Determine the (X, Y) coordinate at the center of the cell enclosing the given text.  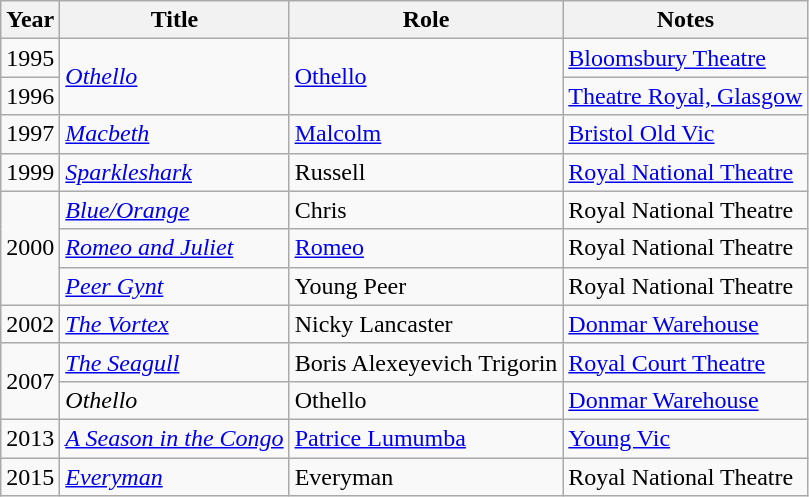
The Seagull (174, 362)
2013 (30, 438)
Boris Alexeyevich Trigorin (426, 362)
Theatre Royal, Glasgow (686, 96)
Nicky Lancaster (426, 324)
Young Peer (426, 286)
1999 (30, 172)
Patrice Lumumba (426, 438)
Royal Court Theatre (686, 362)
2000 (30, 248)
Role (426, 20)
Russell (426, 172)
2002 (30, 324)
Title (174, 20)
2007 (30, 381)
Romeo (426, 248)
A Season in the Congo (174, 438)
Blue/Orange (174, 210)
Year (30, 20)
Malcolm (426, 134)
Young Vic (686, 438)
Sparkleshark (174, 172)
Romeo and Juliet (174, 248)
Notes (686, 20)
The Vortex (174, 324)
1997 (30, 134)
Peer Gynt (174, 286)
Chris (426, 210)
1996 (30, 96)
2015 (30, 477)
Bloomsbury Theatre (686, 58)
Bristol Old Vic (686, 134)
Macbeth (174, 134)
1995 (30, 58)
